Provide the (x, y) coordinate of the cell's center where the given text is located.  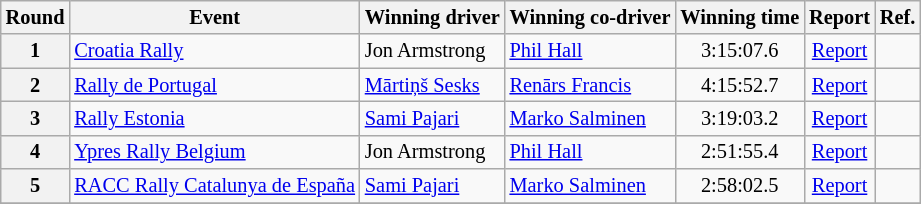
Rally Estonia (214, 118)
Winning driver (432, 17)
RACC Rally Catalunya de España (214, 186)
3 (36, 118)
2 (36, 85)
Round (36, 17)
Winning co-driver (590, 17)
Winning time (740, 17)
Ypres Rally Belgium (214, 152)
4 (36, 152)
2:58:02.5 (740, 186)
Event (214, 17)
3:15:07.6 (740, 51)
Rally de Portugal (214, 85)
2:51:55.4 (740, 152)
Croatia Rally (214, 51)
4:15:52.7 (740, 85)
Ref. (898, 17)
Renārs Francis (590, 85)
3:19:03.2 (740, 118)
Mārtiņš Sesks (432, 85)
1 (36, 51)
5 (36, 186)
